Return [X, Y] of the center of cell containing provided text 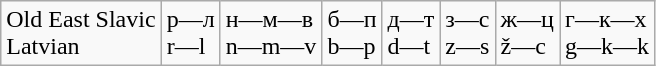
б—пb—p [352, 34]
н—м—вn—m—v [271, 34]
г—к—хg—k—k [608, 34]
д—тd—t [411, 34]
ж—цž—c [527, 34]
р—лr—l [190, 34]
з—сz—s [468, 34]
Old East SlavicLatvian [81, 34]
